Pinpoint the cell where the given text exists, returning its [x, y] midpoint coordinate. 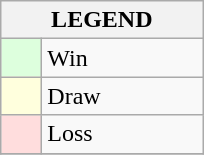
Loss [122, 134]
Win [122, 58]
LEGEND [102, 20]
Draw [122, 96]
